For the text-containing cell, return its midpoint in (x, y) coordinate format. 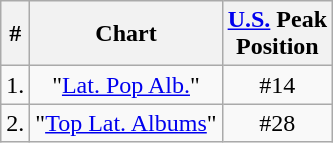
#14 (277, 85)
Chart (126, 34)
# (16, 34)
U.S. PeakPosition (277, 34)
"Lat. Pop Alb." (126, 85)
#28 (277, 123)
1. (16, 85)
2. (16, 123)
"Top Lat. Albums" (126, 123)
